Provide the (X, Y) coordinate of the cell's center where the given text is located.  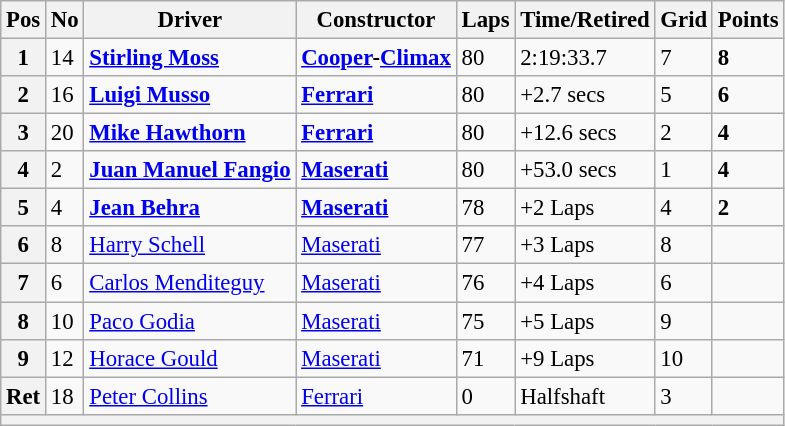
77 (486, 245)
Cooper-Climax (376, 58)
Peter Collins (190, 396)
Constructor (376, 20)
75 (486, 321)
78 (486, 208)
12 (65, 358)
Harry Schell (190, 245)
+12.6 secs (585, 133)
76 (486, 283)
Horace Gould (190, 358)
+4 Laps (585, 283)
2:19:33.7 (585, 58)
14 (65, 58)
16 (65, 95)
Luigi Musso (190, 95)
Time/Retired (585, 20)
+5 Laps (585, 321)
+9 Laps (585, 358)
0 (486, 396)
No (65, 20)
Driver (190, 20)
18 (65, 396)
Mike Hawthorn (190, 133)
20 (65, 133)
+3 Laps (585, 245)
Grid (684, 20)
Paco Godia (190, 321)
Juan Manuel Fangio (190, 170)
Jean Behra (190, 208)
71 (486, 358)
Ret (24, 396)
Stirling Moss (190, 58)
+2.7 secs (585, 95)
Points (748, 20)
Laps (486, 20)
+53.0 secs (585, 170)
Pos (24, 20)
+2 Laps (585, 208)
Carlos Menditeguy (190, 283)
Halfshaft (585, 396)
